Find where the given text appears and provide that cell's center as (x, y) coordinate. 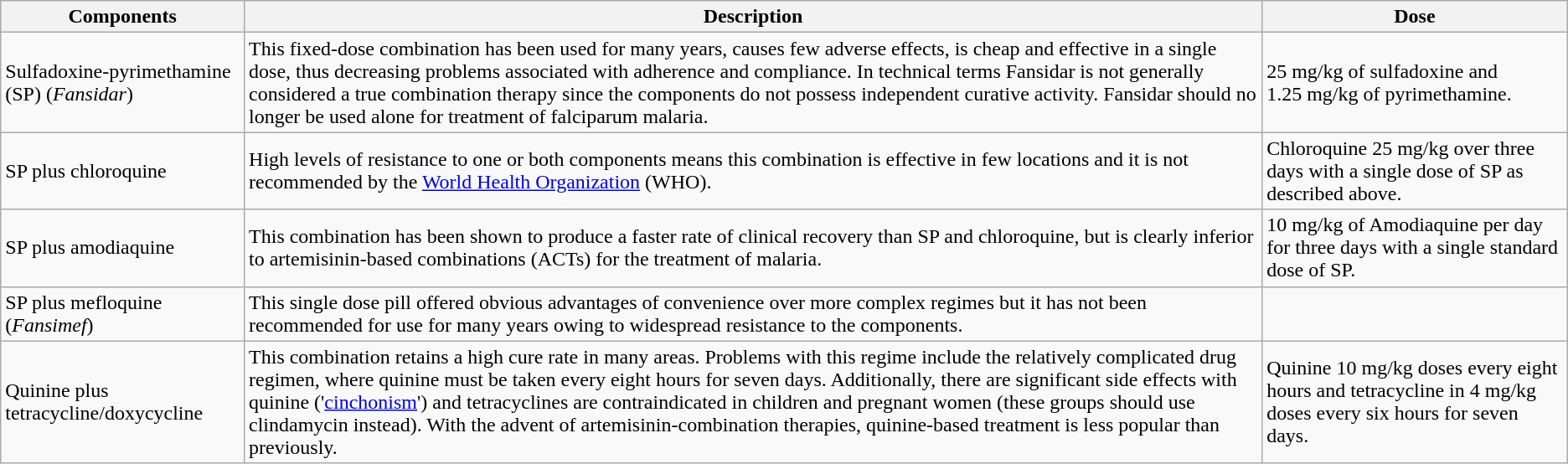
Dose (1416, 17)
SP plus mefloquine (Fansimef) (122, 313)
10 mg/kg of Amodiaquine per day for three days with a single standard dose of SP. (1416, 248)
Chloroquine 25 mg/kg over three days with a single dose of SP as described above. (1416, 171)
Sulfadoxine-pyrimethamine (SP) (Fansidar) (122, 82)
Quinine 10 mg/kg doses every eight hours and tetracycline in 4 mg/kg doses every six hours for seven days. (1416, 402)
25 mg/kg of sulfadoxine and 1.25 mg/kg of pyrimethamine. (1416, 82)
Description (754, 17)
Quinine plus tetracycline/doxycycline (122, 402)
SP plus amodiaquine (122, 248)
SP plus chloroquine (122, 171)
Components (122, 17)
